Return the [X, Y] coordinate for the center point of the cell that contains the specified text.  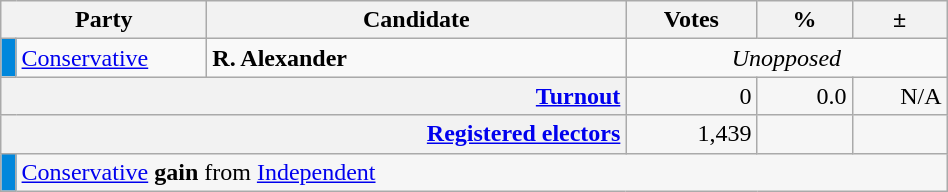
± [900, 20]
N/A [900, 96]
Turnout [314, 96]
Unopposed [786, 58]
0.0 [804, 96]
Registered electors [314, 134]
0 [692, 96]
Candidate [416, 20]
Conservative gain from Independent [482, 172]
Votes [692, 20]
Conservative [112, 58]
Party [104, 20]
R. Alexander [416, 58]
% [804, 20]
1,439 [692, 134]
